Scan for the cell matching the given text and deliver its (X, Y) coordinate at center. 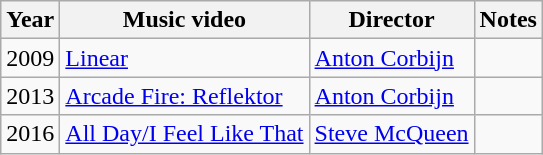
Director (392, 20)
Linear (184, 58)
Notes (508, 20)
All Day/I Feel Like That (184, 134)
Year (30, 20)
2013 (30, 96)
Music video (184, 20)
2009 (30, 58)
Steve McQueen (392, 134)
Arcade Fire: Reflektor (184, 96)
2016 (30, 134)
